Extract the (x, y) coordinate from the center of the cell holding the provided text.  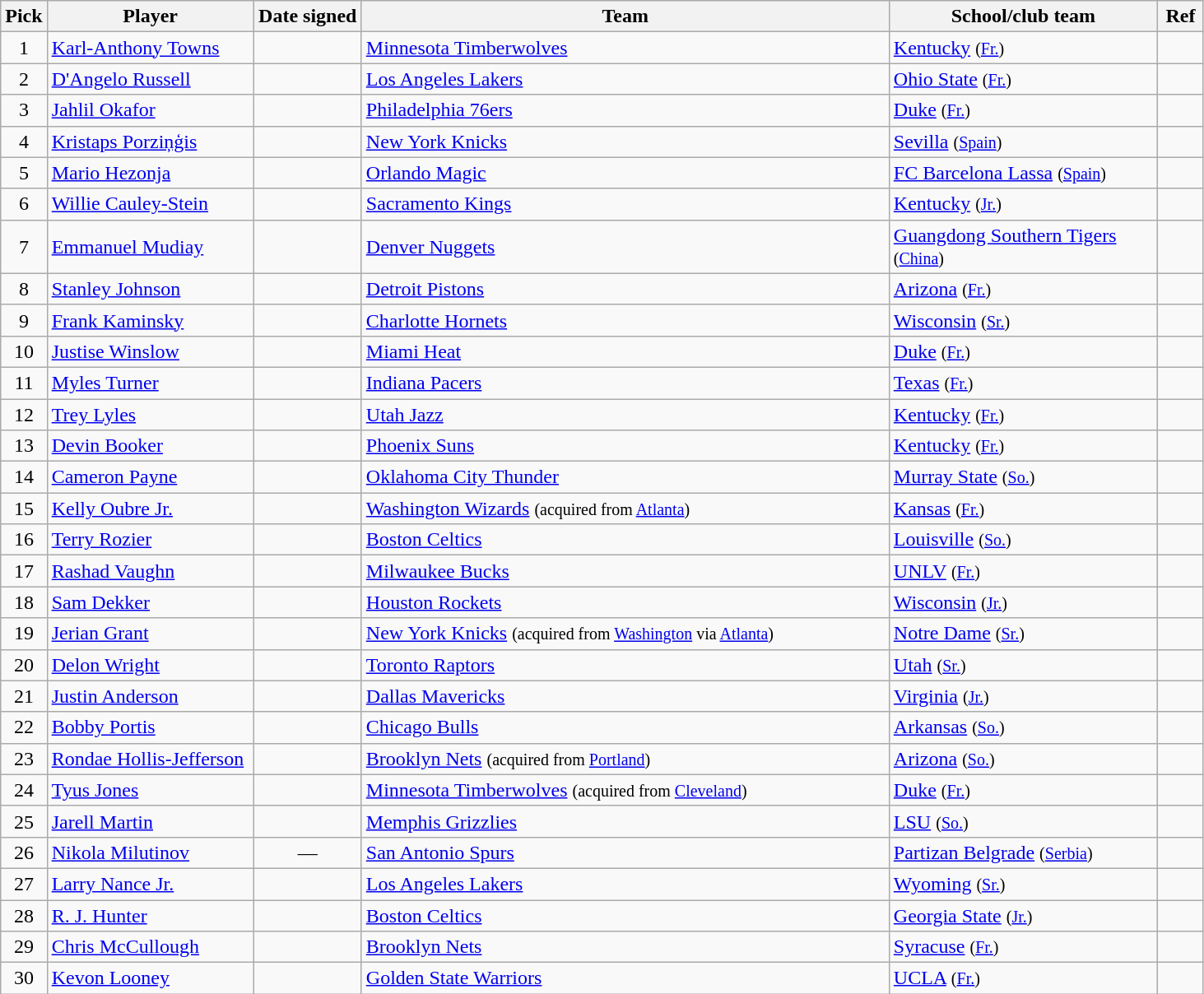
Philadelphia 76ers (625, 110)
Rashad Vaughn (150, 571)
Indiana Pacers (625, 383)
Golden State Warriors (625, 978)
22 (24, 727)
Devin Booker (150, 446)
12 (24, 414)
Miami Heat (625, 351)
New York Knicks (625, 142)
Houston Rockets (625, 602)
23 (24, 759)
Sacramento Kings (625, 204)
Guangdong Southern Tigers (China) (1023, 247)
Virginia (Jr.) (1023, 696)
Nikola Milutinov (150, 852)
Myles Turner (150, 383)
Milwaukee Bucks (625, 571)
26 (24, 852)
24 (24, 790)
Wisconsin (Jr.) (1023, 602)
Justin Anderson (150, 696)
28 (24, 916)
Bobby Portis (150, 727)
Larry Nance Jr. (150, 884)
Murray State (So.) (1023, 477)
Jahlil Okafor (150, 110)
LSU (So.) (1023, 821)
Kevon Looney (150, 978)
Trey Lyles (150, 414)
Minnesota Timberwolves (625, 48)
Jerian Grant (150, 634)
Emmanuel Mudiay (150, 247)
Arizona (Fr.) (1023, 289)
Phoenix Suns (625, 446)
Delon Wright (150, 665)
Sevilla (Spain) (1023, 142)
10 (24, 351)
Ohio State (Fr.) (1023, 79)
Justise Winslow (150, 351)
San Antonio Spurs (625, 852)
Mario Hezonja (150, 173)
Kansas (Fr.) (1023, 509)
Jarell Martin (150, 821)
1 (24, 48)
Ref (1180, 16)
D'Angelo Russell (150, 79)
Chicago Bulls (625, 727)
30 (24, 978)
Rondae Hollis-Jefferson (150, 759)
Sam Dekker (150, 602)
27 (24, 884)
Brooklyn Nets (625, 947)
Arkansas (So.) (1023, 727)
Memphis Grizzlies (625, 821)
Syracuse (Fr.) (1023, 947)
Kentucky (Jr.) (1023, 204)
Willie Cauley-Stein (150, 204)
New York Knicks (acquired from Washington via Atlanta) (625, 634)
Frank Kaminsky (150, 320)
14 (24, 477)
Oklahoma City Thunder (625, 477)
21 (24, 696)
8 (24, 289)
Wisconsin (Sr.) (1023, 320)
2 (24, 79)
5 (24, 173)
Utah Jazz (625, 414)
Chris McCullough (150, 947)
6 (24, 204)
Toronto Raptors (625, 665)
Terry Rozier (150, 540)
Orlando Magic (625, 173)
Team (625, 16)
Notre Dame (Sr.) (1023, 634)
Georgia State (Jr.) (1023, 916)
Date signed (308, 16)
Detroit Pistons (625, 289)
25 (24, 821)
UCLA (Fr.) (1023, 978)
15 (24, 509)
Washington Wizards (acquired from Atlanta) (625, 509)
16 (24, 540)
Player (150, 16)
13 (24, 446)
9 (24, 320)
FC Barcelona Lassa (Spain) (1023, 173)
— (308, 852)
Charlotte Hornets (625, 320)
Partizan Belgrade (Serbia) (1023, 852)
UNLV (Fr.) (1023, 571)
Utah (Sr.) (1023, 665)
Kelly Oubre Jr. (150, 509)
Denver Nuggets (625, 247)
Stanley Johnson (150, 289)
7 (24, 247)
Arizona (So.) (1023, 759)
11 (24, 383)
19 (24, 634)
3 (24, 110)
Brooklyn Nets (acquired from Portland) (625, 759)
Dallas Mavericks (625, 696)
School/club team (1023, 16)
R. J. Hunter (150, 916)
Minnesota Timberwolves (acquired from Cleveland) (625, 790)
Wyoming (Sr.) (1023, 884)
29 (24, 947)
4 (24, 142)
Karl-Anthony Towns (150, 48)
Louisville (So.) (1023, 540)
Tyus Jones (150, 790)
17 (24, 571)
20 (24, 665)
Kristaps Porziņģis (150, 142)
Texas (Fr.) (1023, 383)
18 (24, 602)
Pick (24, 16)
Cameron Payne (150, 477)
